Output the (x, y) coordinate of the center of the cell containing the given text.  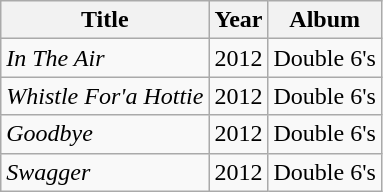
Swagger (105, 172)
Whistle For'a Hottie (105, 96)
In The Air (105, 58)
Title (105, 20)
Goodbye (105, 134)
Album (324, 20)
Year (238, 20)
